Output the [X, Y] coordinate of the center of the cell containing the given text.  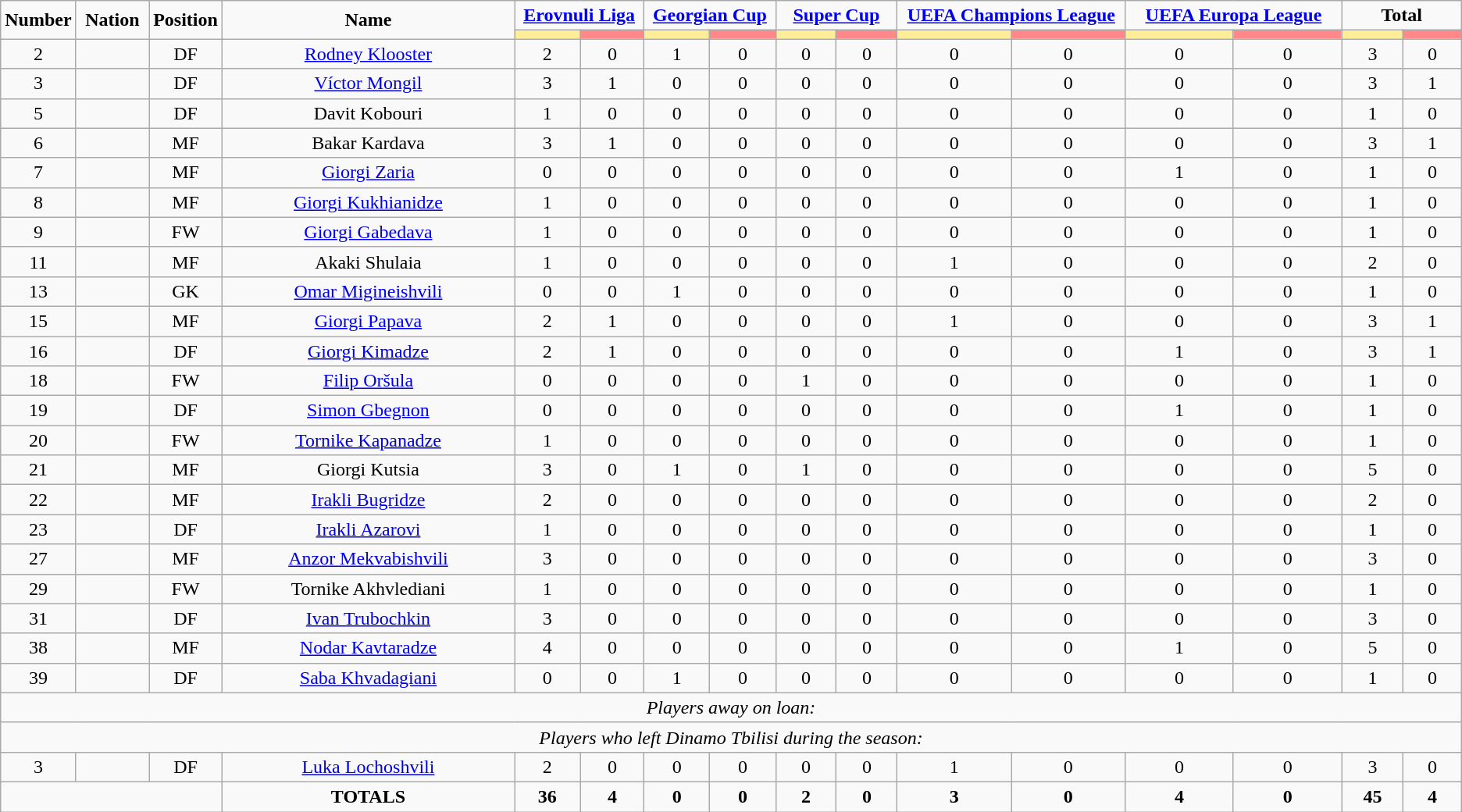
36 [547, 796]
Davit Kobouri [368, 113]
Nodar Kavtaradze [368, 648]
Omar Migineishvili [368, 291]
23 [38, 529]
22 [38, 500]
Tornike Akhvlediani [368, 589]
Ivan Trubochkin [368, 618]
Anzor Mekvabishvili [368, 559]
Nation [112, 20]
39 [38, 678]
Super Cup [836, 16]
TOTALS [368, 796]
GK [186, 291]
7 [38, 173]
38 [38, 648]
Bakar Kardava [368, 143]
45 [1372, 796]
Tornike Kapanadze [368, 440]
UEFA Champions League [1011, 16]
Georgian Cup [710, 16]
Simon Gbegnon [368, 411]
Giorgi Kutsia [368, 470]
Luka Lochoshvili [368, 767]
27 [38, 559]
Position [186, 20]
31 [38, 618]
Irakli Azarovi [368, 529]
21 [38, 470]
Players who left Dinamo Tbilisi during the season: [731, 737]
9 [38, 232]
Erovnuli Liga [579, 16]
15 [38, 321]
Giorgi Kukhianidze [368, 202]
18 [38, 381]
19 [38, 411]
Total [1401, 16]
13 [38, 291]
Giorgi Zaria [368, 173]
Irakli Bugridze [368, 500]
Saba Khvadagiani [368, 678]
29 [38, 589]
Giorgi Kimadze [368, 351]
11 [38, 262]
20 [38, 440]
Filip Oršula [368, 381]
Rodney Klooster [368, 54]
8 [38, 202]
Name [368, 20]
6 [38, 143]
Players away on loan: [731, 707]
Víctor Mongil [368, 84]
Number [38, 20]
16 [38, 351]
UEFA Europa League [1234, 16]
Akaki Shulaia [368, 262]
Giorgi Gabedava [368, 232]
Giorgi Papava [368, 321]
